Find where the given text appears and provide that cell's center as [X, Y] coordinate. 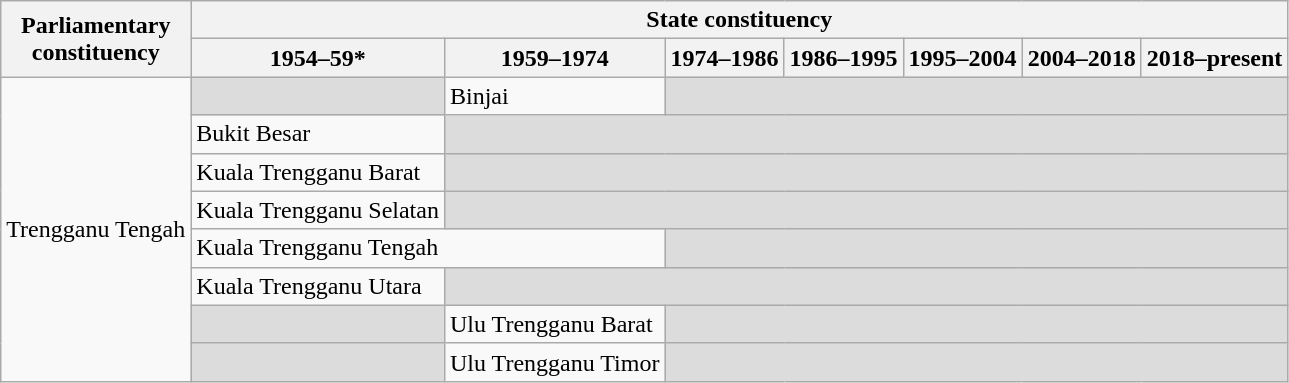
Parliamentaryconstituency [96, 39]
Bukit Besar [318, 134]
Kuala Trengganu Tengah [428, 248]
1954–59* [318, 58]
Ulu Trengganu Barat [554, 324]
1995–2004 [962, 58]
1986–1995 [844, 58]
Kuala Trengganu Utara [318, 286]
1974–1986 [724, 58]
1959–1974 [554, 58]
2018–present [1214, 58]
Trengganu Tengah [96, 229]
Kuala Trengganu Selatan [318, 210]
State constituency [740, 20]
2004–2018 [1082, 58]
Kuala Trengganu Barat [318, 172]
Ulu Trengganu Timor [554, 362]
Binjai [554, 96]
